Output the [X, Y] coordinate of the center of the cell containing the given text.  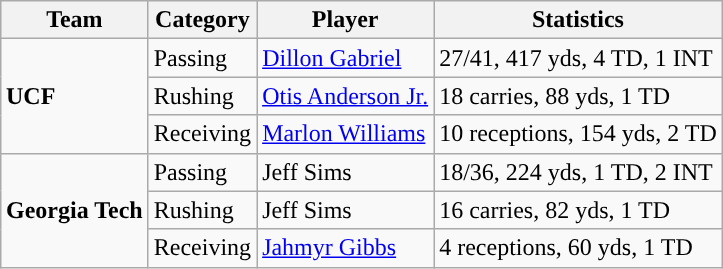
10 receptions, 154 yds, 2 TD [578, 134]
Jahmyr Gibbs [346, 248]
Statistics [578, 20]
Team [74, 20]
27/41, 417 yds, 4 TD, 1 INT [578, 58]
Category [202, 20]
Player [346, 20]
4 receptions, 60 yds, 1 TD [578, 248]
16 carries, 82 yds, 1 TD [578, 210]
Georgia Tech [74, 210]
Dillon Gabriel [346, 58]
18 carries, 88 yds, 1 TD [578, 96]
18/36, 224 yds, 1 TD, 2 INT [578, 172]
Marlon Williams [346, 134]
UCF [74, 96]
Otis Anderson Jr. [346, 96]
